Pinpoint the cell where the given text exists, returning its [x, y] midpoint coordinate. 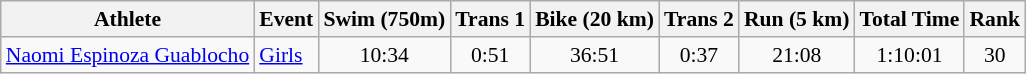
0:37 [699, 55]
0:51 [490, 55]
21:08 [797, 55]
Trans 1 [490, 19]
Girls [286, 55]
30 [994, 55]
10:34 [384, 55]
Event [286, 19]
Naomi Espinoza Guablocho [128, 55]
Run (5 km) [797, 19]
Rank [994, 19]
Total Time [910, 19]
1:10:01 [910, 55]
Trans 2 [699, 19]
Athlete [128, 19]
36:51 [594, 55]
Bike (20 km) [594, 19]
Swim (750m) [384, 19]
